Capture the cell that displays the provided text and extract its [X, Y] central coordinate. 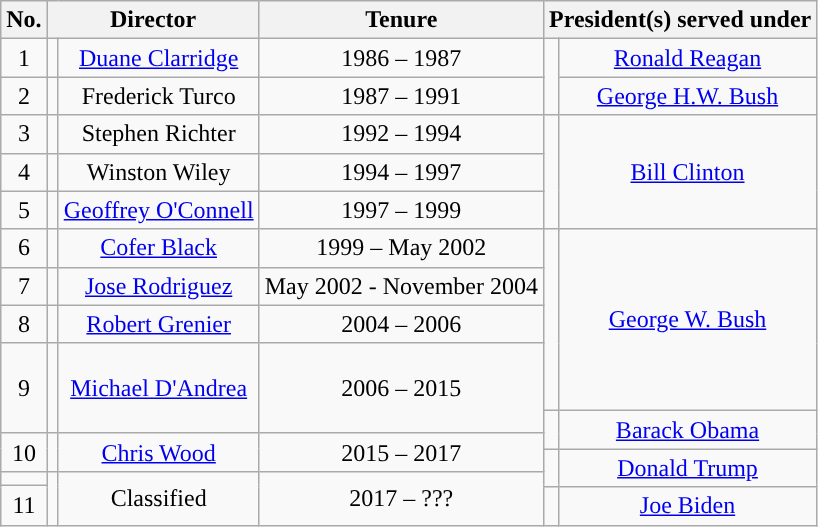
Bill Clinton [687, 172]
2 [24, 96]
2015 – 2017 [401, 452]
Director [153, 20]
Tenure [401, 20]
10 [24, 452]
8 [24, 324]
1997 – 1999 [401, 210]
Frederick Turco [158, 96]
4 [24, 172]
11 [24, 505]
2004 – 2006 [401, 324]
Winston Wiley [158, 172]
Joe Biden [687, 506]
2006 – 2015 [401, 388]
May 2002 - November 2004 [401, 286]
Geoffrey O'Connell [158, 210]
5 [24, 210]
6 [24, 248]
Stephen Richter [158, 134]
George W. Bush [687, 320]
Chris Wood [158, 452]
Cofer Black [158, 248]
Barack Obama [687, 430]
Ronald Reagan [687, 58]
Donald Trump [687, 468]
Michael D'Andrea [158, 388]
Duane Clarridge [158, 58]
Jose Rodriguez [158, 286]
1 [24, 58]
George H.W. Bush [687, 96]
3 [24, 134]
Classified [158, 498]
1999 – May 2002 [401, 248]
1992 – 1994 [401, 134]
1986 – 1987 [401, 58]
Robert Grenier [158, 324]
2017 – ??? [401, 498]
7 [24, 286]
9 [24, 388]
1987 – 1991 [401, 96]
1994 – 1997 [401, 172]
No. [24, 20]
President(s) served under [680, 20]
